From the cell containing the given text, extract its center point as [X, Y] coordinate. 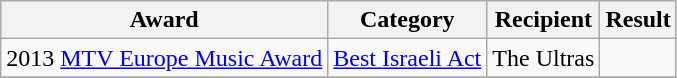
2013 MTV Europe Music Award [164, 58]
The Ultras [544, 58]
Best Israeli Act [408, 58]
Award [164, 20]
Category [408, 20]
Result [638, 20]
Recipient [544, 20]
